Provide the (x, y) coordinate of the cell's center where the given text is located.  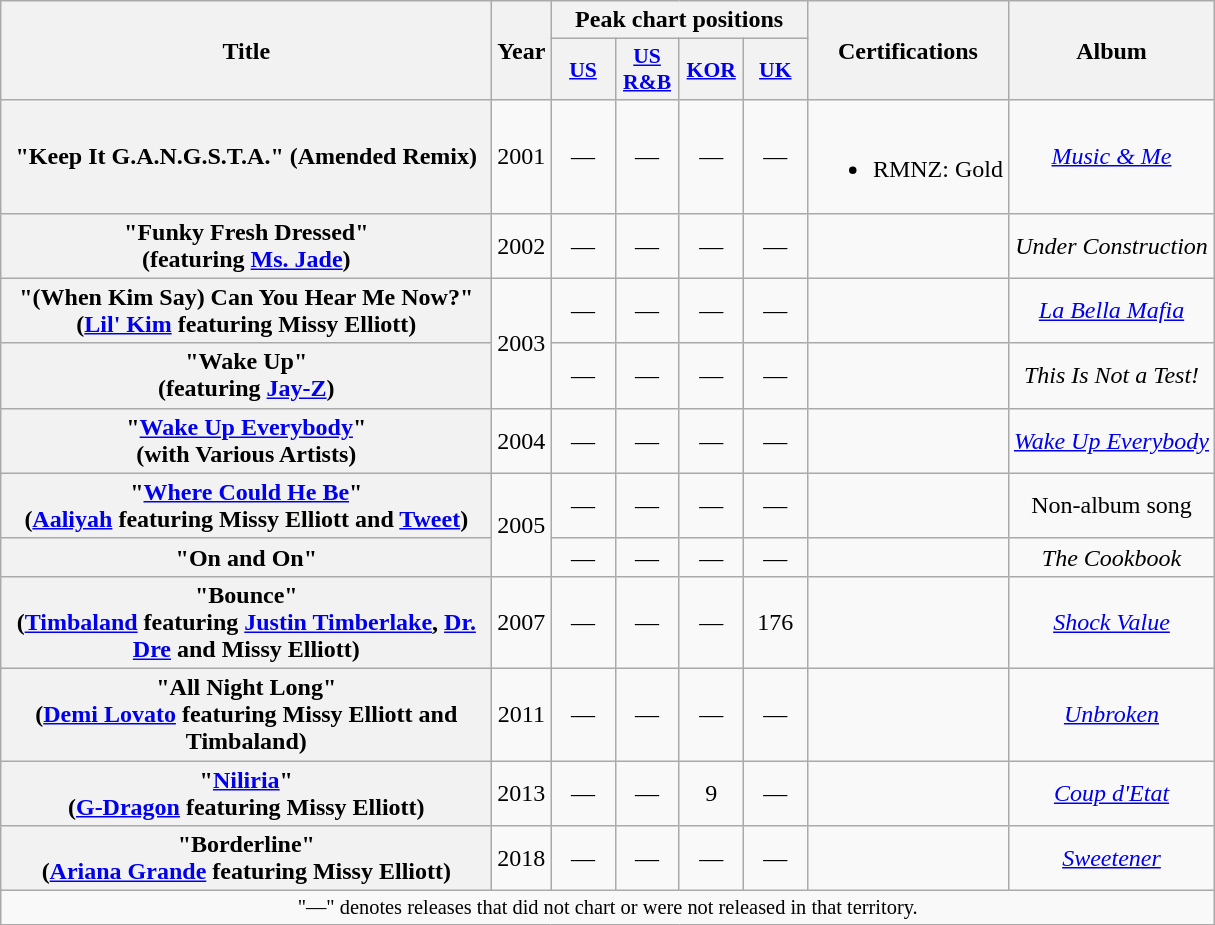
Sweetener (1111, 858)
"(When Kim Say) Can You Hear Me Now?"(Lil' Kim featuring Missy Elliott) (246, 310)
9 (711, 792)
Year (522, 50)
USR&B (647, 70)
Wake Up Everybody (1111, 440)
Shock Value (1111, 622)
Coup d'Etat (1111, 792)
La Bella Mafia (1111, 310)
This Is Not a Test! (1111, 376)
2001 (522, 156)
176 (775, 622)
2018 (522, 858)
"All Night Long"(Demi Lovato featuring Missy Elliott and Timbaland) (246, 714)
Unbroken (1111, 714)
2002 (522, 246)
Music & Me (1111, 156)
"Keep It G.A.N.G.S.T.A." (Amended Remix) (246, 156)
"Bounce"(Timbaland featuring Justin Timberlake, Dr. Dre and Missy Elliott) (246, 622)
2003 (522, 343)
"—" denotes releases that did not chart or were not released in that territory. (608, 908)
"Funky Fresh Dressed"(featuring Ms. Jade) (246, 246)
Album (1111, 50)
Under Construction (1111, 246)
KOR (711, 70)
Peak chart positions (679, 20)
Non-album song (1111, 506)
"Where Could He Be"(Aaliyah featuring Missy Elliott and Tweet) (246, 506)
The Cookbook (1111, 557)
"Wake Up"(featuring Jay-Z) (246, 376)
2004 (522, 440)
RMNZ: Gold (908, 156)
2013 (522, 792)
UK (775, 70)
"On and On" (246, 557)
US (583, 70)
2007 (522, 622)
2005 (522, 524)
"Borderline"(Ariana Grande featuring Missy Elliott) (246, 858)
Title (246, 50)
2011 (522, 714)
"Wake Up Everybody"(with Various Artists) (246, 440)
"Niliria"(G-Dragon featuring Missy Elliott) (246, 792)
Certifications (908, 50)
